Return the (x, y) coordinate for the center point of the cell that contains the specified text.  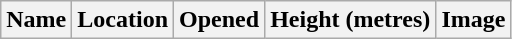
Name (36, 20)
Location (123, 20)
Image (474, 20)
Opened (220, 20)
Height (metres) (350, 20)
